Return [x, y] of the center of cell containing provided text 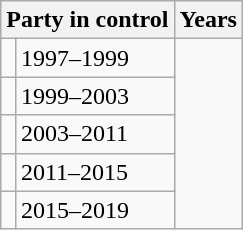
2015–2019 [94, 210]
1999–2003 [94, 96]
2011–2015 [94, 172]
Years [208, 20]
2003–2011 [94, 134]
1997–1999 [94, 58]
Party in control [88, 20]
